Locate the cell with the specified text and output its [X, Y] center coordinate. 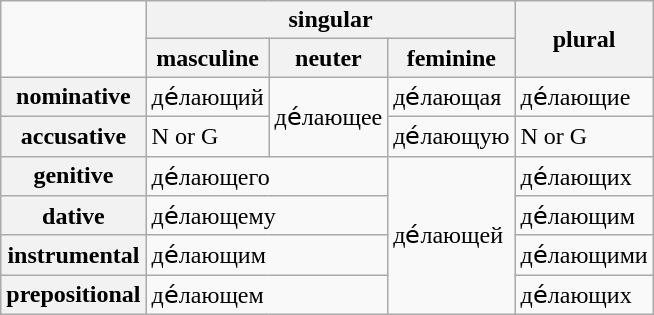
singular [330, 20]
де́лающими [584, 255]
genitive [74, 176]
де́лающем [267, 295]
де́лающая [452, 97]
де́лающее [328, 116]
де́лающему [267, 216]
nominative [74, 97]
prepositional [74, 295]
masculine [208, 58]
feminine [452, 58]
де́лающей [452, 235]
neuter [328, 58]
plural [584, 39]
instrumental [74, 255]
де́лающего [267, 176]
accusative [74, 136]
dative [74, 216]
де́лающую [452, 136]
де́лающие [584, 97]
де́лающий [208, 97]
